For the text-containing cell, return its midpoint in [x, y] coordinate format. 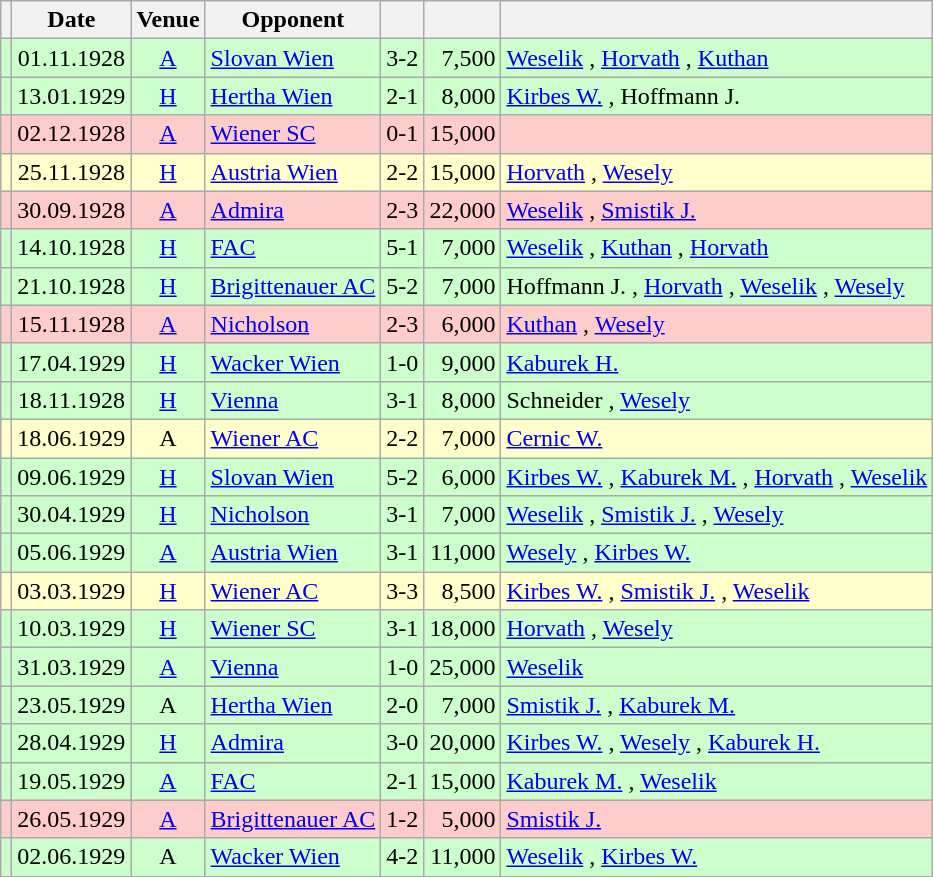
Weselik , Kuthan , Horvath [717, 248]
18.11.1928 [72, 400]
Venue [168, 20]
20,000 [462, 743]
05.06.1929 [72, 553]
02.12.1928 [72, 134]
8,500 [462, 591]
1-2 [402, 819]
Weselik , Horvath , Kuthan [717, 58]
17.04.1929 [72, 362]
14.10.1928 [72, 248]
Schneider , Wesely [717, 400]
Smistik J. [717, 819]
Cernic W. [717, 438]
3-0 [402, 743]
23.05.1929 [72, 705]
19.05.1929 [72, 781]
Date [72, 20]
10.03.1929 [72, 629]
26.05.1929 [72, 819]
30.04.1929 [72, 515]
Kaburek H. [717, 362]
Wesely , Kirbes W. [717, 553]
21.10.1928 [72, 286]
5-1 [402, 248]
7,500 [462, 58]
Weselik [717, 667]
Weselik , Smistik J. , Wesely [717, 515]
28.04.1929 [72, 743]
01.11.1928 [72, 58]
15.11.1928 [72, 324]
09.06.1929 [72, 477]
9,000 [462, 362]
31.03.1929 [72, 667]
Kirbes W. , Wesely , Kaburek H. [717, 743]
25.11.1928 [72, 172]
Kuthan , Wesely [717, 324]
3-2 [402, 58]
25,000 [462, 667]
30.09.1928 [72, 210]
Weselik , Kirbes W. [717, 857]
Opponent [293, 20]
Kirbes W. , Kaburek M. , Horvath , Weselik [717, 477]
Weselik , Smistik J. [717, 210]
0-1 [402, 134]
13.01.1929 [72, 96]
18.06.1929 [72, 438]
3-3 [402, 591]
4-2 [402, 857]
02.06.1929 [72, 857]
03.03.1929 [72, 591]
18,000 [462, 629]
Kirbes W. , Smistik J. , Weselik [717, 591]
Kirbes W. , Hoffmann J. [717, 96]
2-0 [402, 705]
Hoffmann J. , Horvath , Weselik , Wesely [717, 286]
Kaburek M. , Weselik [717, 781]
5,000 [462, 819]
Smistik J. , Kaburek M. [717, 705]
22,000 [462, 210]
